Provide the [X, Y] coordinate of the cell's center where the given text is located.  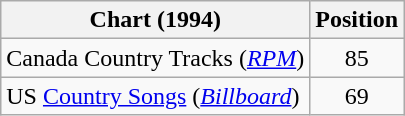
Canada Country Tracks (RPM) [156, 58]
85 [357, 58]
US Country Songs (Billboard) [156, 96]
Chart (1994) [156, 20]
69 [357, 96]
Position [357, 20]
